Find where the given text appears and provide that cell's center as (x, y) coordinate. 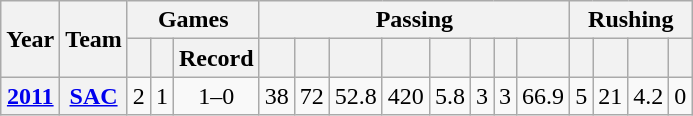
Record (216, 58)
1–0 (216, 96)
2011 (30, 96)
1 (162, 96)
Year (30, 39)
66.9 (544, 96)
4.2 (648, 96)
Rushing (631, 20)
Games (193, 20)
420 (406, 96)
Passing (414, 20)
SAC (94, 96)
0 (680, 96)
Team (94, 39)
5 (582, 96)
72 (312, 96)
5.8 (450, 96)
2 (138, 96)
21 (610, 96)
38 (276, 96)
52.8 (356, 96)
